Return (X, Y) of the center of cell containing provided text 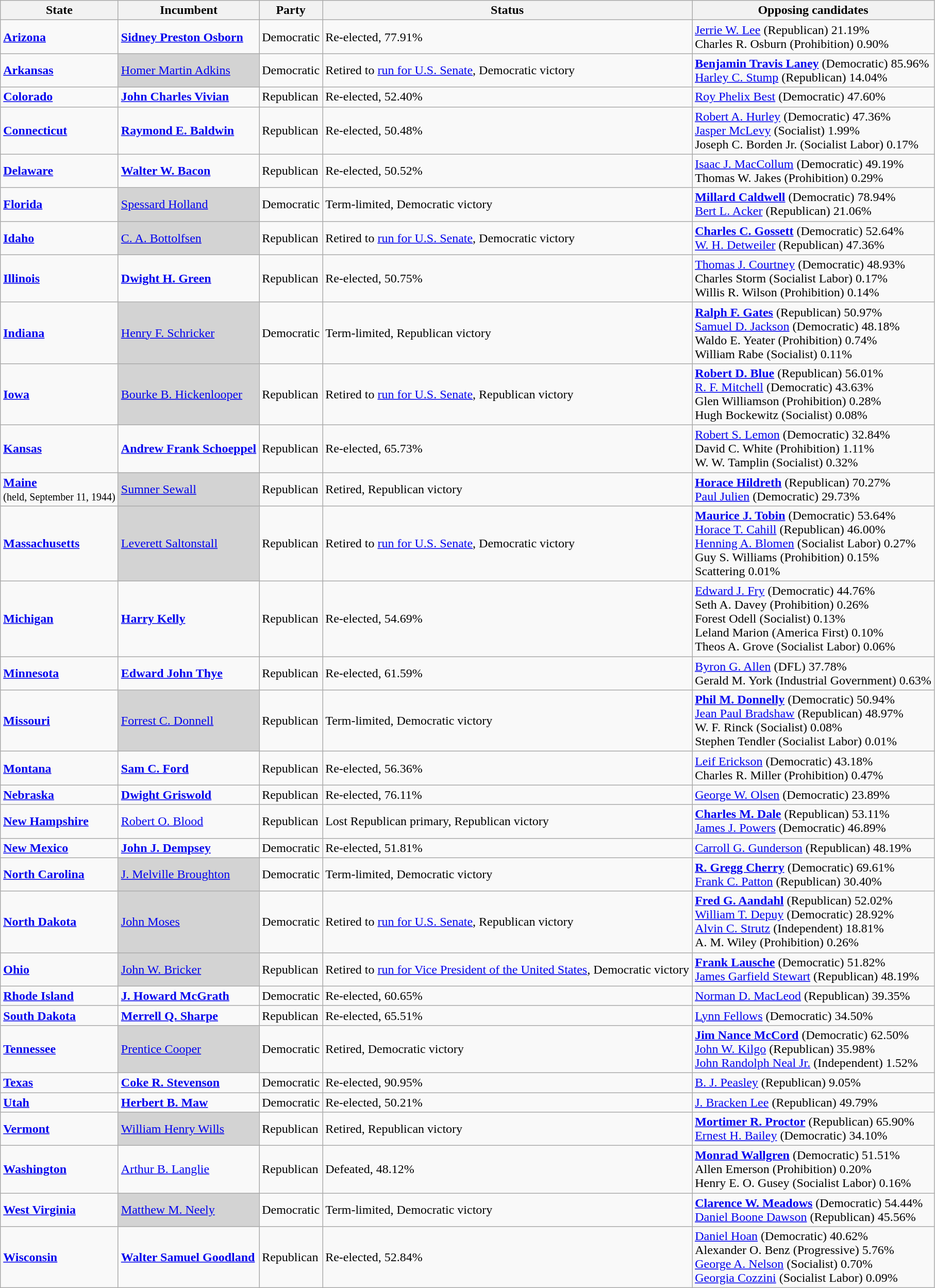
Robert A. Hurley (Democratic) 47.36%Jasper McLevy (Socialist) 1.99%Joseph C. Borden Jr. (Socialist Labor) 0.17% (813, 130)
Jerrie W. Lee (Republican) 21.19%Charles R. Osburn (Prohibition) 0.90% (813, 37)
Maine(held, September 11, 1944) (60, 489)
Sumner Sewall (189, 489)
Re-elected, 65.73% (507, 448)
Utah (60, 1102)
J. Howard McGrath (189, 996)
Norman D. MacLeod (Republican) 39.35% (813, 996)
C. A. Bottolfsen (189, 238)
Raymond E. Baldwin (189, 130)
John Moses (189, 922)
Washington (60, 1169)
Kansas (60, 448)
Leverett Saltonstall (189, 544)
Ralph F. Gates (Republican) 50.97%Samuel D. Jackson (Democratic) 48.18%Waldo E. Yeater (Prohibition) 0.74%William Rabe (Socialist) 0.11% (813, 333)
State (60, 10)
Sam C. Ford (189, 768)
Re-elected, 54.69% (507, 619)
Clarence W. Meadows (Democratic) 54.44%Daniel Boone Dawson (Republican) 45.56% (813, 1210)
North Dakota (60, 922)
Mortimer R. Proctor (Republican) 65.90%Ernest H. Bailey (Democratic) 34.10% (813, 1129)
Re-elected, 76.11% (507, 795)
J. Melville Broughton (189, 874)
Re-elected, 90.95% (507, 1082)
Florida (60, 204)
Vermont (60, 1129)
Sidney Preston Osborn (189, 37)
Bourke B. Hickenlooper (189, 394)
Tennessee (60, 1049)
John J. Dempsey (189, 848)
Charles C. Gossett (Democratic) 52.64%W. H. Detweiler (Republican) 47.36% (813, 238)
Idaho (60, 238)
Minnesota (60, 673)
John W. Bricker (189, 969)
Robert D. Blue (Republican) 56.01%R. F. Mitchell (Democratic) 43.63%Glen Williamson (Prohibition) 0.28%Hugh Bockewitz (Socialist) 0.08% (813, 394)
Spessard Holland (189, 204)
Millard Caldwell (Democratic) 78.94%Bert L. Acker (Republican) 21.06% (813, 204)
Carroll G. Gunderson (Republican) 48.19% (813, 848)
Lynn Fellows (Democratic) 34.50% (813, 1015)
Defeated, 48.12% (507, 1169)
Horace Hildreth (Republican) 70.27%Paul Julien (Democratic) 29.73% (813, 489)
Prentice Cooper (189, 1049)
Illinois (60, 278)
Re-elected, 60.65% (507, 996)
Status (507, 10)
Benjamin Travis Laney (Democratic) 85.96%Harley C. Stump (Republican) 14.04% (813, 70)
Lost Republican primary, Republican victory (507, 822)
Wisconsin (60, 1258)
Re-elected, 56.36% (507, 768)
Opposing candidates (813, 10)
John Charles Vivian (189, 97)
New Mexico (60, 848)
Edward John Thye (189, 673)
Arkansas (60, 70)
R. Gregg Cherry (Democratic) 69.61%Frank C. Patton (Republican) 30.40% (813, 874)
Term-limited, Republican victory (507, 333)
B. J. Peasley (Republican) 9.05% (813, 1082)
Rhode Island (60, 996)
Texas (60, 1082)
Incumbent (189, 10)
Arthur B. Langlie (189, 1169)
North Carolina (60, 874)
Daniel Hoan (Democratic) 40.62%Alexander O. Benz (Progressive) 5.76%George A. Nelson (Socialist) 0.70%Georgia Cozzini (Socialist Labor) 0.09% (813, 1258)
Re-elected, 52.84% (507, 1258)
Retired, Democratic victory (507, 1049)
Robert S. Lemon (Democratic) 32.84%David C. White (Prohibition) 1.11%W. W. Tamplin (Socialist) 0.32% (813, 448)
Harry Kelly (189, 619)
William Henry Wills (189, 1129)
Jim Nance McCord (Democratic) 62.50%John W. Kilgo (Republican) 35.98%John Randolph Neal Jr. (Independent) 1.52% (813, 1049)
Re-elected, 50.48% (507, 130)
Dwight H. Green (189, 278)
Byron G. Allen (DFL) 37.78%Gerald M. York (Industrial Government) 0.63% (813, 673)
Herbert B. Maw (189, 1102)
Frank Lausche (Democratic) 51.82%James Garfield Stewart (Republican) 48.19% (813, 969)
Henry F. Schricker (189, 333)
Re-elected, 52.40% (507, 97)
Fred G. Aandahl (Republican) 52.02%William T. Depuy (Democratic) 28.92%Alvin C. Strutz (Independent) 18.81%A. M. Wiley (Prohibition) 0.26% (813, 922)
Robert O. Blood (189, 822)
Iowa (60, 394)
Matthew M. Neely (189, 1210)
George W. Olsen (Democratic) 23.89% (813, 795)
Michigan (60, 619)
Indiana (60, 333)
Forrest C. Donnell (189, 721)
Re-elected, 77.91% (507, 37)
Leif Erickson (Democratic) 43.18%Charles R. Miller (Prohibition) 0.47% (813, 768)
Ohio (60, 969)
South Dakota (60, 1015)
Connecticut (60, 130)
Re-elected, 65.51% (507, 1015)
Re-elected, 50.52% (507, 171)
Walter W. Bacon (189, 171)
J. Bracken Lee (Republican) 49.79% (813, 1102)
Isaac J. MacCollum (Democratic) 49.19%Thomas W. Jakes (Prohibition) 0.29% (813, 171)
Charles M. Dale (Republican) 53.11%James J. Powers (Democratic) 46.89% (813, 822)
Party (291, 10)
Merrell Q. Sharpe (189, 1015)
Homer Martin Adkins (189, 70)
Re-elected, 61.59% (507, 673)
Coke R. Stevenson (189, 1082)
Re-elected, 50.75% (507, 278)
West Virginia (60, 1210)
Arizona (60, 37)
Roy Phelix Best (Democratic) 47.60% (813, 97)
Nebraska (60, 795)
Thomas J. Courtney (Democratic) 48.93%Charles Storm (Socialist Labor) 0.17%Willis R. Wilson (Prohibition) 0.14% (813, 278)
New Hampshire (60, 822)
Dwight Griswold (189, 795)
Monrad Wallgren (Democratic) 51.51%Allen Emerson (Prohibition) 0.20%Henry E. O. Gusey (Socialist Labor) 0.16% (813, 1169)
Delaware (60, 171)
Phil M. Donnelly (Democratic) 50.94%Jean Paul Bradshaw (Republican) 48.97%W. F. Rinck (Socialist) 0.08%Stephen Tendler (Socialist Labor) 0.01% (813, 721)
Montana (60, 768)
Missouri (60, 721)
Massachusetts (60, 544)
Colorado (60, 97)
Retired to run for Vice President of the United States, Democratic victory (507, 969)
Re-elected, 51.81% (507, 848)
Walter Samuel Goodland (189, 1258)
Re-elected, 50.21% (507, 1102)
Andrew Frank Schoeppel (189, 448)
